Extract the (X, Y) coordinate from the center of the cell holding the provided text.  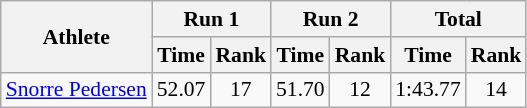
17 (240, 90)
Run 2 (330, 19)
1:43.77 (428, 90)
52.07 (182, 90)
Athlete (76, 36)
Snorre Pedersen (76, 90)
Total (458, 19)
12 (360, 90)
14 (496, 90)
Run 1 (212, 19)
51.70 (300, 90)
